Detect which cell encompasses the target text, then output its [X, Y] center coordinate. 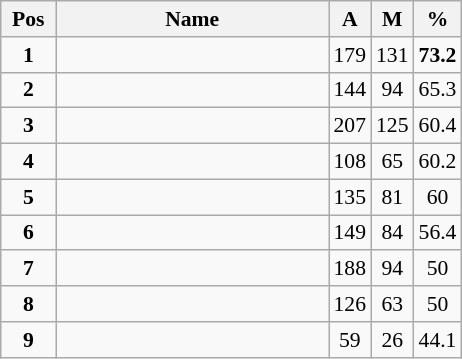
144 [350, 90]
60.4 [438, 126]
125 [392, 126]
Pos [28, 19]
60 [438, 197]
135 [350, 197]
1 [28, 55]
56.4 [438, 233]
65 [392, 162]
6 [28, 233]
179 [350, 55]
131 [392, 55]
A [350, 19]
7 [28, 269]
44.1 [438, 340]
3 [28, 126]
81 [392, 197]
9 [28, 340]
5 [28, 197]
149 [350, 233]
60.2 [438, 162]
65.3 [438, 90]
4 [28, 162]
2 [28, 90]
188 [350, 269]
63 [392, 304]
Name [192, 19]
126 [350, 304]
84 [392, 233]
26 [392, 340]
% [438, 19]
108 [350, 162]
73.2 [438, 55]
207 [350, 126]
59 [350, 340]
M [392, 19]
8 [28, 304]
